Provide the [x, y] coordinate of the cell's center where the given text is located.  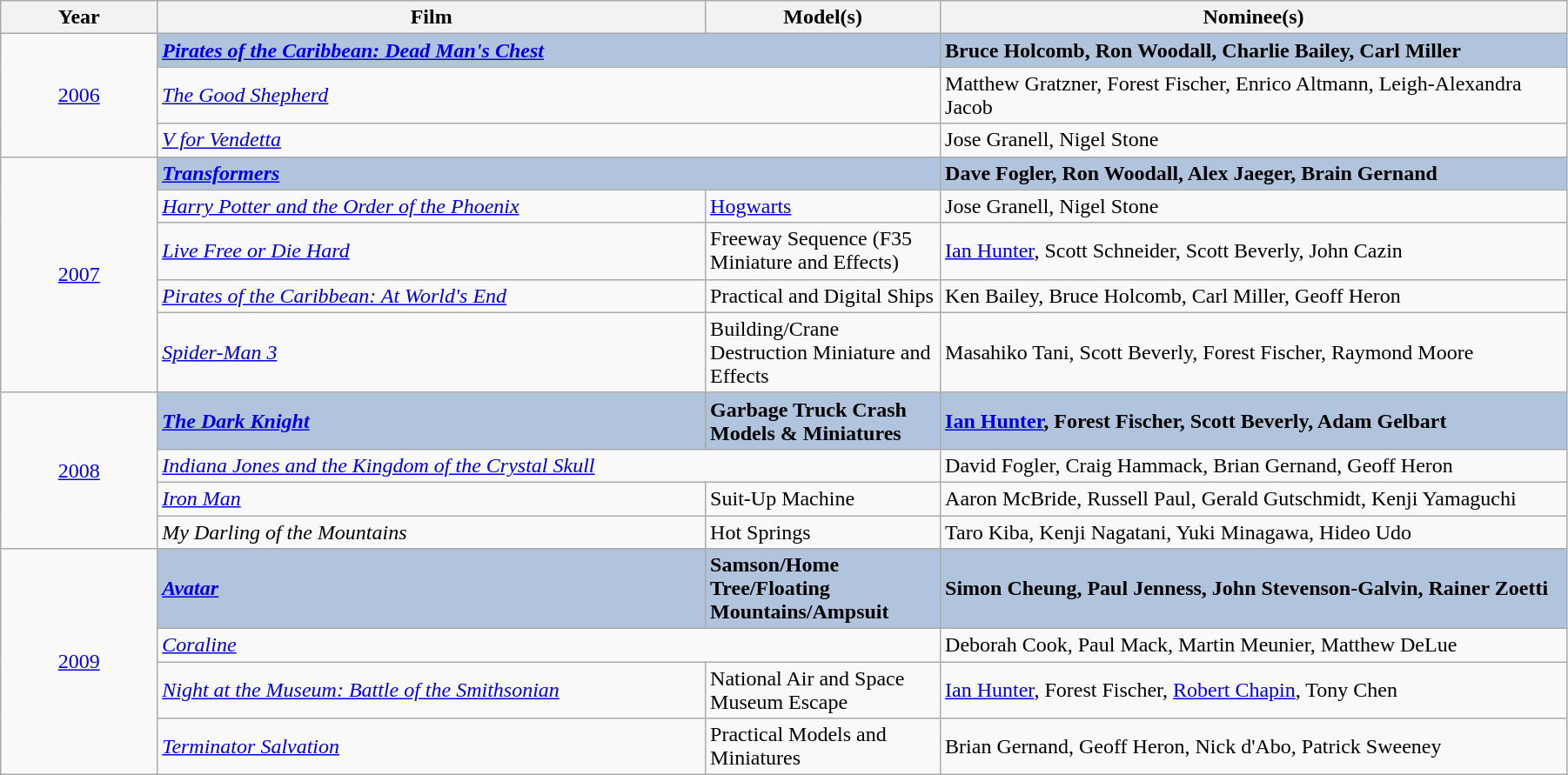
My Darling of the Mountains [432, 531]
Pirates of the Caribbean: At World's End [432, 296]
Ian Hunter, Forest Fischer, Scott Beverly, Adam Gelbart [1254, 421]
Harry Potter and the Order of the Phoenix [432, 206]
Year [79, 17]
Simon Cheung, Paul Jenness, John Stevenson-Galvin, Rainer Zoetti [1254, 589]
Ian Hunter, Scott Schneider, Scott Beverly, John Cazin [1254, 251]
Samson/Home Tree/Floating Mountains/Ampsuit [823, 589]
Hot Springs [823, 531]
Indiana Jones and the Kingdom of the Crystal Skull [549, 465]
Iron Man [432, 498]
Taro Kiba, Kenji Nagatani, Yuki Minagawa, Hideo Udo [1254, 531]
Transformers [549, 173]
Suit-Up Machine [823, 498]
Spider-Man 3 [432, 352]
Garbage Truck Crash Models & Miniatures [823, 421]
Model(s) [823, 17]
2009 [79, 662]
Dave Fogler, Ron Woodall, Alex Jaeger, Brain Gernand [1254, 173]
Freeway Sequence (F35 Miniature and Effects) [823, 251]
Building/Crane Destruction Miniature and Effects [823, 352]
Night at the Museum: Battle of the Smithsonian [432, 691]
The Dark Knight [432, 421]
Practical and Digital Ships [823, 296]
2006 [79, 96]
David Fogler, Craig Hammack, Brian Gernand, Geoff Heron [1254, 465]
Film [432, 17]
Practical Models and Miniatures [823, 746]
2008 [79, 470]
Brian Gernand, Geoff Heron, Nick d'Abo, Patrick Sweeney [1254, 746]
The Good Shepherd [549, 96]
Deborah Cook, Paul Mack, Martin Meunier, Matthew DeLue [1254, 645]
2007 [79, 275]
Terminator Salvation [432, 746]
Coraline [549, 645]
Pirates of the Caribbean: Dead Man's Chest [549, 50]
Aaron McBride, Russell Paul, Gerald Gutschmidt, Kenji Yamaguchi [1254, 498]
Nominee(s) [1254, 17]
V for Vendetta [549, 140]
Masahiko Tani, Scott Beverly, Forest Fischer, Raymond Moore [1254, 352]
Live Free or Die Hard [432, 251]
Matthew Gratzner, Forest Fischer, Enrico Altmann, Leigh-Alexandra Jacob [1254, 96]
Ian Hunter, Forest Fischer, Robert Chapin, Tony Chen [1254, 691]
Hogwarts [823, 206]
Ken Bailey, Bruce Holcomb, Carl Miller, Geoff Heron [1254, 296]
Avatar [432, 589]
National Air and Space Museum Escape [823, 691]
Bruce Holcomb, Ron Woodall, Charlie Bailey, Carl Miller [1254, 50]
